Provide the (x, y) coordinate of the cell's center where the given text is located.  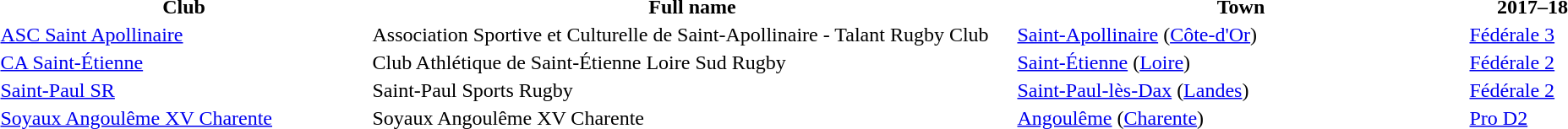
Saint-Étienne (Loire) (1241, 62)
Club Athlétique de Saint-Étienne Loire Sud Rugby (692, 62)
Saint-Paul Sports Rugby (692, 90)
Saint-Apollinaire (Côte-d'Or) (1241, 35)
Saint-Paul-lès-Dax (Landes) (1241, 90)
Association Sportive et Culturelle de Saint-Apollinaire - Talant Rugby Club (692, 35)
